Identify which cell holds the provided text, then report its [X, Y] central coordinate. 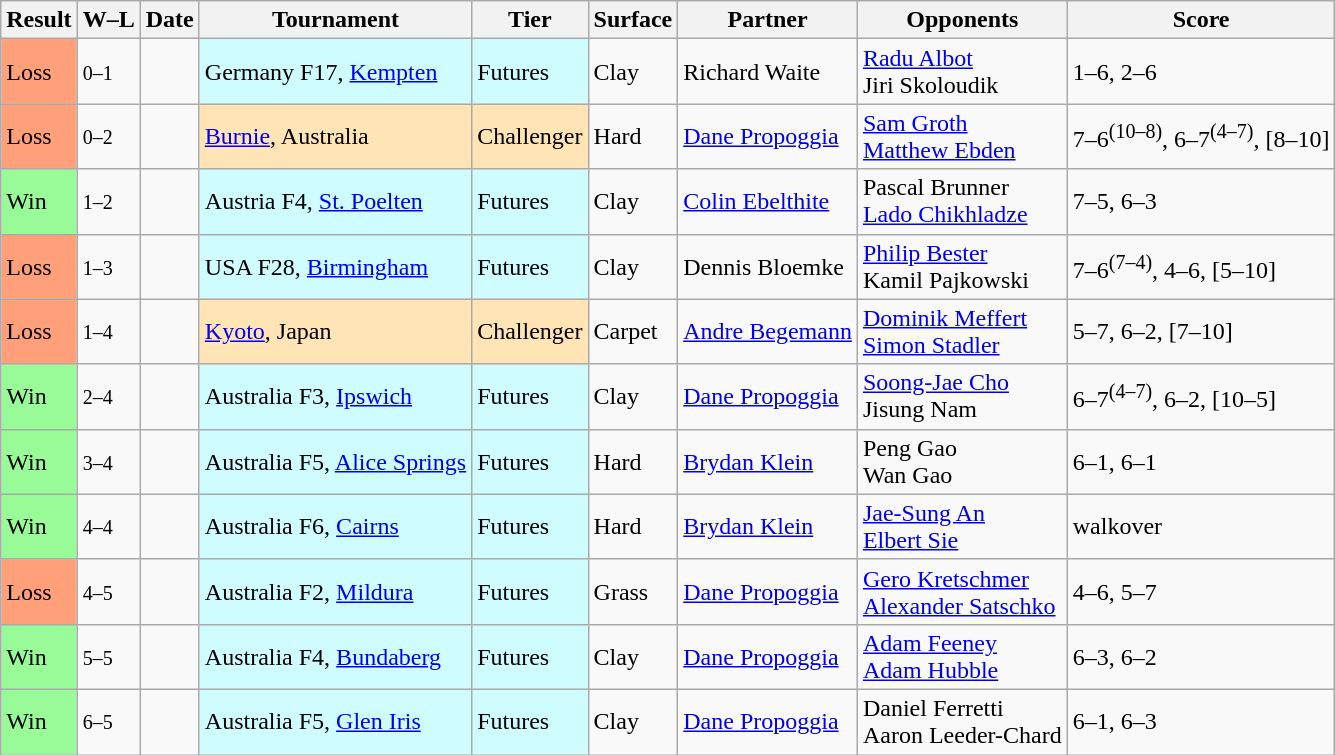
Jae-Sung An Elbert Sie [962, 526]
Dominik Meffert Simon Stadler [962, 332]
Australia F5, Alice Springs [335, 462]
6–1, 6–1 [1201, 462]
5–5 [108, 656]
Kyoto, Japan [335, 332]
1–4 [108, 332]
4–6, 5–7 [1201, 592]
Sam Groth Matthew Ebden [962, 136]
walkover [1201, 526]
4–4 [108, 526]
6–7(4–7), 6–2, [10–5] [1201, 396]
Partner [768, 20]
Australia F6, Cairns [335, 526]
Pascal Brunner Lado Chikhladze [962, 202]
Australia F2, Mildura [335, 592]
6–3, 6–2 [1201, 656]
Australia F4, Bundaberg [335, 656]
Tier [530, 20]
1–6, 2–6 [1201, 72]
6–1, 6–3 [1201, 722]
0–1 [108, 72]
Germany F17, Kempten [335, 72]
0–2 [108, 136]
Radu Albot Jiri Skoloudik [962, 72]
Andre Begemann [768, 332]
Dennis Bloemke [768, 266]
5–7, 6–2, [7–10] [1201, 332]
Carpet [633, 332]
Soong-Jae Cho Jisung Nam [962, 396]
7–6(7–4), 4–6, [5–10] [1201, 266]
Score [1201, 20]
Opponents [962, 20]
Gero Kretschmer Alexander Satschko [962, 592]
6–5 [108, 722]
Surface [633, 20]
7–6(10–8), 6–7(4–7), [8–10] [1201, 136]
Australia F3, Ipswich [335, 396]
4–5 [108, 592]
2–4 [108, 396]
1–2 [108, 202]
Adam Feeney Adam Hubble [962, 656]
Daniel Ferretti Aaron Leeder-Chard [962, 722]
7–5, 6–3 [1201, 202]
1–3 [108, 266]
Australia F5, Glen Iris [335, 722]
3–4 [108, 462]
Richard Waite [768, 72]
USA F28, Birmingham [335, 266]
Result [39, 20]
Philip Bester Kamil Pajkowski [962, 266]
Grass [633, 592]
Peng Gao Wan Gao [962, 462]
Tournament [335, 20]
Date [170, 20]
Burnie, Australia [335, 136]
Austria F4, St. Poelten [335, 202]
Colin Ebelthite [768, 202]
W–L [108, 20]
